From the cell containing the given text, extract its center point as [x, y] coordinate. 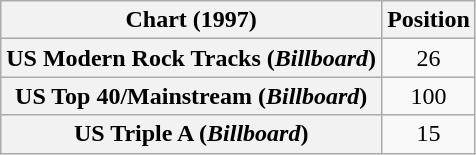
100 [429, 96]
Chart (1997) [192, 20]
26 [429, 58]
US Triple A (Billboard) [192, 134]
Position [429, 20]
US Modern Rock Tracks (Billboard) [192, 58]
15 [429, 134]
US Top 40/Mainstream (Billboard) [192, 96]
